Search for the cell housing the specified text and yield its (x, y) center coordinate. 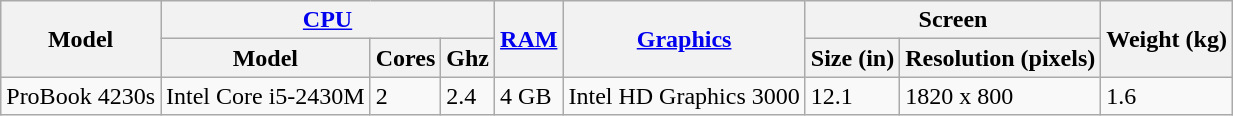
12.1 (852, 96)
Ghz (468, 58)
1.6 (1167, 96)
Resolution (pixels) (1000, 58)
2 (406, 96)
CPU (327, 20)
ProBook 4230s (81, 96)
Intel Core i5-2430M (265, 96)
Screen (952, 20)
Cores (406, 58)
1820 x 800 (1000, 96)
Graphics (684, 39)
Intel HD Graphics 3000 (684, 96)
4 GB (529, 96)
2.4 (468, 96)
Weight (kg) (1167, 39)
Size (in) (852, 58)
RAM (529, 39)
